Detect which cell encompasses the target text, then output its (X, Y) center coordinate. 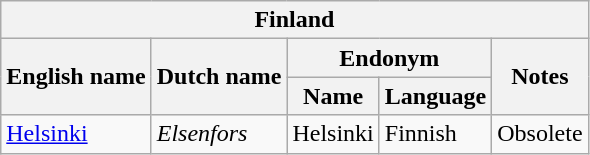
Finland (294, 20)
Language (435, 96)
Name (333, 96)
English name (76, 77)
Obsolete (540, 134)
Finnish (435, 134)
Elsenfors (219, 134)
Dutch name (219, 77)
Notes (540, 77)
Endonym (390, 58)
